Identify which cell holds the provided text, then report its (x, y) central coordinate. 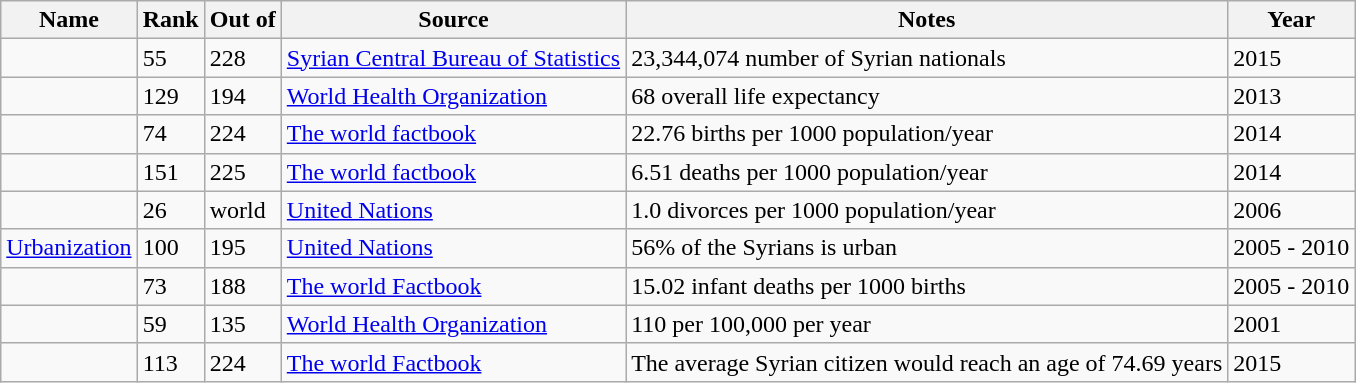
Syrian Central Bureau of Statistics (453, 58)
194 (242, 96)
129 (170, 96)
Source (453, 20)
Year (1292, 20)
1.0 divorces per 1000 population/year (927, 210)
135 (242, 324)
55 (170, 58)
100 (170, 248)
23,344,074 number of Syrian nationals (927, 58)
59 (170, 324)
Name (69, 20)
22.76 births per 1000 population/year (927, 134)
2013 (1292, 96)
56% of the Syrians is urban (927, 248)
188 (242, 286)
225 (242, 172)
110 per 100,000 per year (927, 324)
113 (170, 362)
73 (170, 286)
74 (170, 134)
Out of (242, 20)
The average Syrian citizen would reach an age of 74.69 years (927, 362)
Notes (927, 20)
world (242, 210)
228 (242, 58)
Urbanization (69, 248)
195 (242, 248)
68 overall life expectancy (927, 96)
26 (170, 210)
2006 (1292, 210)
6.51 deaths per 1000 population/year (927, 172)
Rank (170, 20)
15.02 infant deaths per 1000 births (927, 286)
151 (170, 172)
2001 (1292, 324)
